Determine the (x, y) coordinate at the center of the cell enclosing the given text.  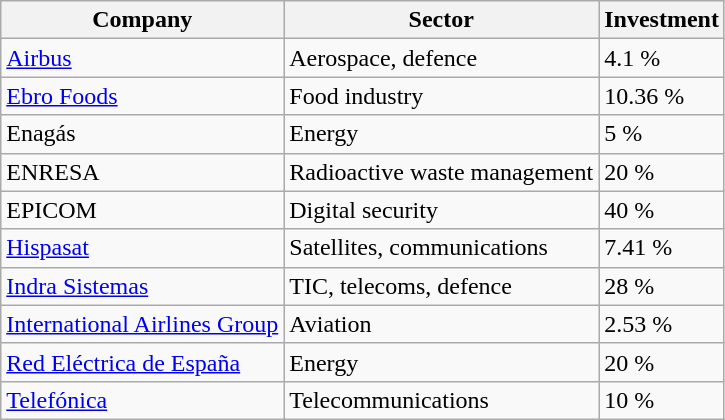
Radioactive waste management (442, 172)
Telecommunications (442, 400)
Ebro Foods (142, 96)
Aerospace, defence (442, 58)
7.41 % (662, 248)
Food industry (442, 96)
Enagás (142, 134)
Digital security (442, 210)
International Airlines Group (142, 324)
ENRESA (142, 172)
Airbus (142, 58)
10.36 % (662, 96)
EPICOM (142, 210)
2.53 % (662, 324)
28 % (662, 286)
Indra Sistemas (142, 286)
Hispasat (142, 248)
Telefónica (142, 400)
Company (142, 20)
Sector (442, 20)
5 % (662, 134)
Aviation (442, 324)
Red Eléctrica de España (142, 362)
Satellites, communications (442, 248)
Investment (662, 20)
40 % (662, 210)
10 % (662, 400)
4.1 % (662, 58)
TIC, telecoms, defence (442, 286)
